Output the (x, y) coordinate of the center of the cell containing the given text.  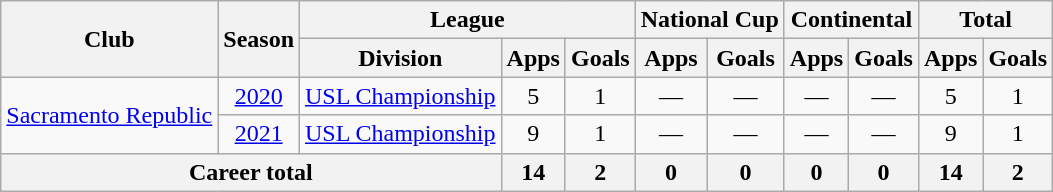
Total (985, 20)
Club (110, 39)
2020 (259, 96)
Sacramento Republic (110, 115)
National Cup (710, 20)
Continental (851, 20)
Season (259, 39)
2021 (259, 134)
Division (401, 58)
Career total (251, 172)
League (468, 20)
